Return the (x, y) coordinate for the center point of the cell that contains the specified text.  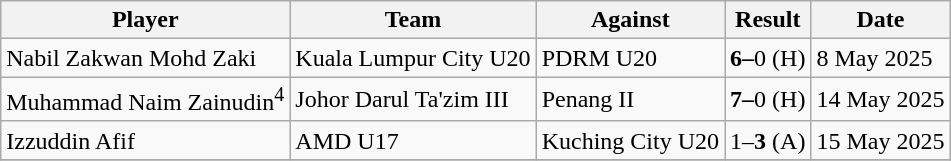
PDRM U20 (630, 58)
15 May 2025 (880, 140)
Player (146, 20)
Team (413, 20)
Nabil Zakwan Mohd Zaki (146, 58)
AMD U17 (413, 140)
Result (768, 20)
Muhammad Naim Zainudin4 (146, 100)
1–3 (A) (768, 140)
Izzuddin Afif (146, 140)
Kuching City U20 (630, 140)
14 May 2025 (880, 100)
Penang II (630, 100)
6–0 (H) (768, 58)
Date (880, 20)
Kuala Lumpur City U20 (413, 58)
7–0 (H) (768, 100)
Johor Darul Ta'zim III (413, 100)
Against (630, 20)
8 May 2025 (880, 58)
